Detect which cell encompasses the target text, then output its (x, y) center coordinate. 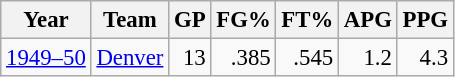
APG (368, 20)
Team (130, 20)
.545 (308, 58)
GP (190, 20)
Denver (130, 58)
Year (46, 20)
4.3 (425, 58)
PPG (425, 20)
1.2 (368, 58)
FG% (244, 20)
13 (190, 58)
1949–50 (46, 58)
FT% (308, 20)
.385 (244, 58)
